Return the [x, y] coordinate for the center point of the cell that contains the specified text.  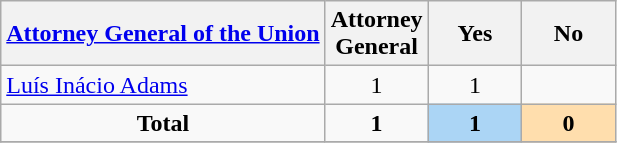
Attorney General of the Union [163, 34]
Attorney General [376, 34]
Yes [475, 34]
Total [163, 123]
No [569, 34]
0 [569, 123]
Luís Inácio Adams [163, 85]
